Locate the cell with the specified text and output its [X, Y] center coordinate. 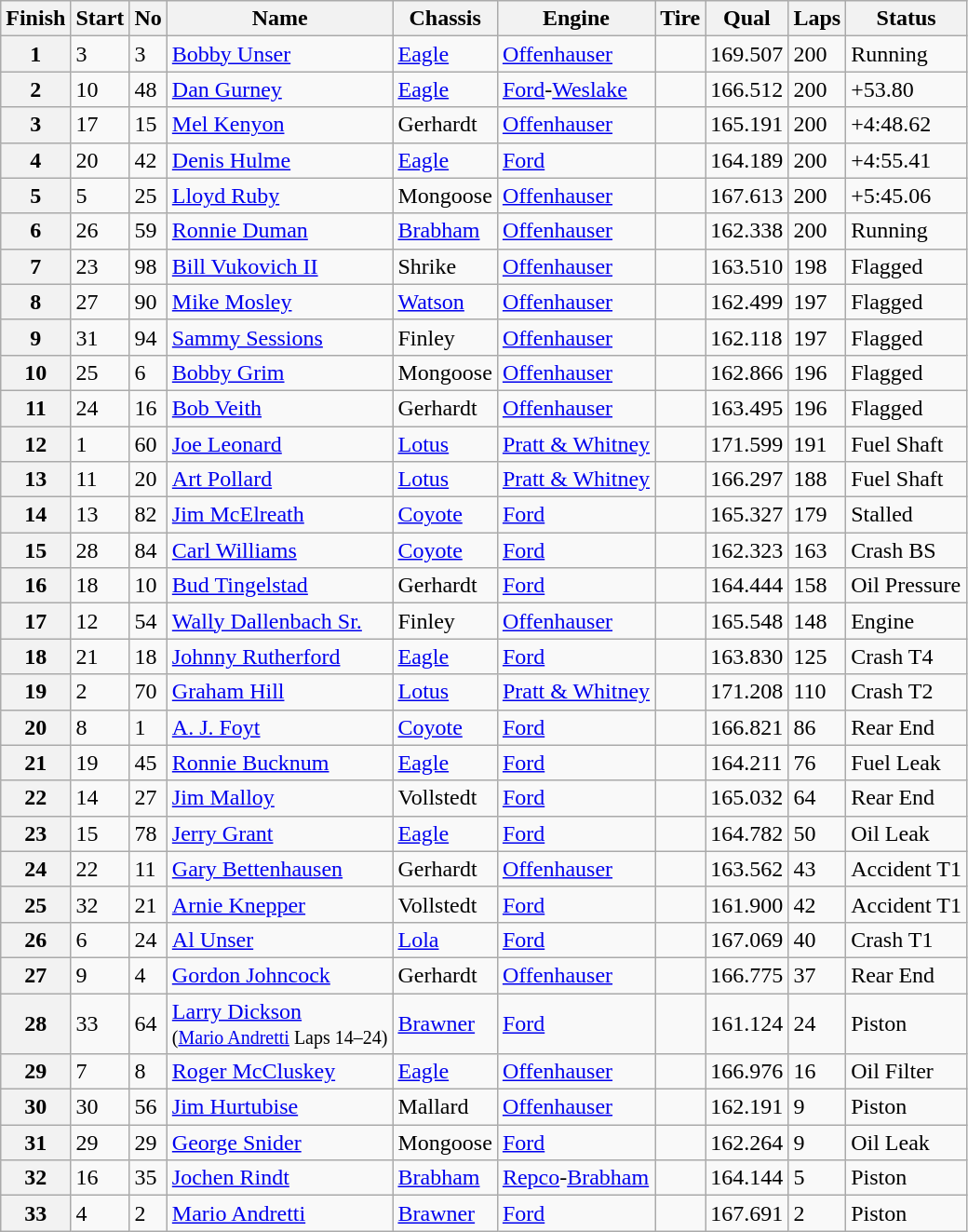
148 [817, 621]
Denis Hulme [279, 160]
166.976 [746, 1072]
167.613 [746, 196]
Wally Dallenbach Sr. [279, 621]
Ronnie Duman [279, 231]
125 [817, 657]
54 [148, 621]
Jerry Grant [279, 833]
Joe Leonard [279, 444]
Qual [746, 19]
48 [148, 89]
164.189 [746, 160]
Jochen Rindt [279, 1178]
+4:48.62 [907, 125]
162.191 [746, 1107]
George Snider [279, 1143]
Graham Hill [279, 692]
188 [817, 480]
37 [817, 975]
Fuel Leak [907, 763]
Bud Tingelstad [279, 586]
90 [148, 302]
Ford-Weslake [575, 89]
Tire [680, 19]
Mallard [445, 1107]
82 [148, 515]
Watson [445, 302]
Repco-Brabham [575, 1178]
Johnny Rutherford [279, 657]
Oil Pressure [907, 586]
165.032 [746, 798]
179 [817, 515]
163.562 [746, 869]
Gary Bettenhausen [279, 869]
171.208 [746, 692]
163.510 [746, 266]
94 [148, 337]
Crash T1 [907, 940]
167.069 [746, 940]
59 [148, 231]
162.323 [746, 550]
Crash BS [907, 550]
Bobby Unser [279, 54]
162.338 [746, 231]
Bobby Grim [279, 372]
Crash T4 [907, 657]
Laps [817, 19]
198 [817, 266]
43 [817, 869]
166.775 [746, 975]
Roger McCluskey [279, 1072]
Name [279, 19]
A. J. Foyt [279, 727]
161.900 [746, 904]
Oil Filter [907, 1072]
50 [817, 833]
165.327 [746, 515]
Al Unser [279, 940]
166.297 [746, 480]
56 [148, 1107]
161.124 [746, 1022]
40 [817, 940]
164.444 [746, 586]
158 [817, 586]
+5:45.06 [907, 196]
163.495 [746, 408]
164.782 [746, 833]
Jim Malloy [279, 798]
Finish [35, 19]
+53.80 [907, 89]
Ronnie Bucknum [279, 763]
Sammy Sessions [279, 337]
Lola [445, 940]
163 [817, 550]
164.144 [746, 1178]
162.118 [746, 337]
164.211 [746, 763]
Status [907, 19]
Bob Veith [279, 408]
Gordon Johncock [279, 975]
Stalled [907, 515]
Chassis [445, 19]
Art Pollard [279, 480]
167.691 [746, 1213]
Start [101, 19]
Mike Mosley [279, 302]
Crash T2 [907, 692]
98 [148, 266]
165.548 [746, 621]
No [148, 19]
Mario Andretti [279, 1213]
60 [148, 444]
Bill Vukovich II [279, 266]
Jim McElreath [279, 515]
162.866 [746, 372]
Larry Dickson(Mario Andretti Laps 14–24) [279, 1022]
86 [817, 727]
Mel Kenyon [279, 125]
45 [148, 763]
Lloyd Ruby [279, 196]
Jim Hurtubise [279, 1107]
84 [148, 550]
Carl Williams [279, 550]
163.830 [746, 657]
162.499 [746, 302]
70 [148, 692]
76 [817, 763]
162.264 [746, 1143]
171.599 [746, 444]
191 [817, 444]
Dan Gurney [279, 89]
165.191 [746, 125]
Arnie Knepper [279, 904]
110 [817, 692]
+4:55.41 [907, 160]
166.512 [746, 89]
Shrike [445, 266]
166.821 [746, 727]
78 [148, 833]
35 [148, 1178]
169.507 [746, 54]
